Capture the cell that displays the provided text and extract its (x, y) central coordinate. 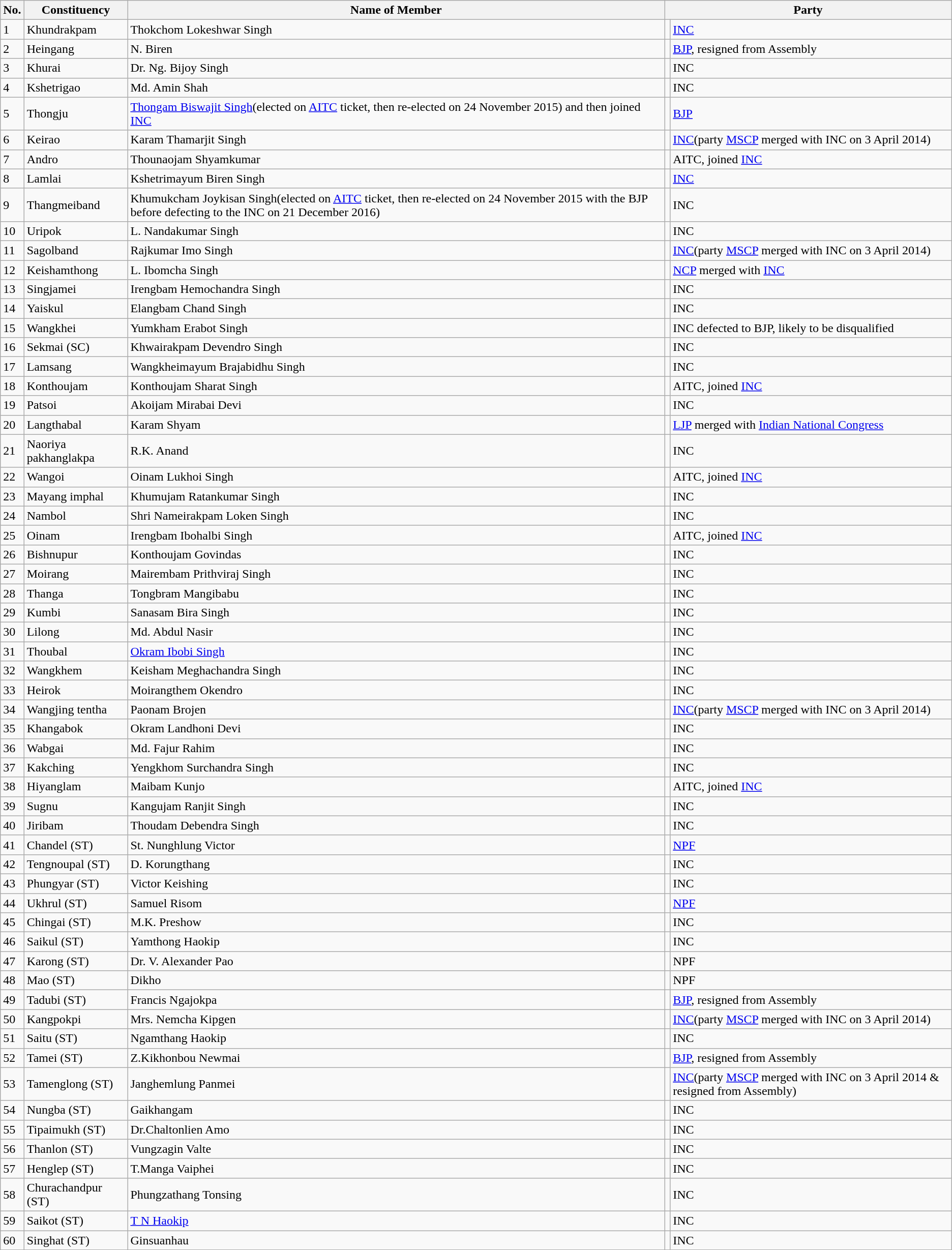
59 (12, 1221)
24 (12, 516)
9 (12, 204)
22 (12, 477)
Janghemlung Panmei (396, 1084)
Karam Thamarjit Singh (396, 140)
5 (12, 114)
No. (12, 10)
3 (12, 68)
46 (12, 942)
Uripok (76, 231)
20 (12, 425)
L. Ibomcha Singh (396, 270)
Sagolband (76, 250)
Thokchom Lokeshwar Singh (396, 29)
29 (12, 613)
12 (12, 270)
Yamthong Haokip (396, 942)
Lilong (76, 632)
36 (12, 748)
19 (12, 405)
Thounaojam Shyamkumar (396, 159)
Thongju (76, 114)
Sugnu (76, 806)
Karong (ST) (76, 961)
St. Nunghlung Victor (396, 845)
28 (12, 593)
Dr. Ng. Bijoy Singh (396, 68)
Hiyanglam (76, 787)
Oinam (76, 535)
Name of Member (396, 10)
41 (12, 845)
Yumkham Erabot Singh (396, 328)
Ginsuanhau (396, 1240)
Singjamei (76, 289)
58 (12, 1194)
N. Biren (396, 49)
Heingang (76, 49)
Gaikhangam (396, 1110)
Saikul (ST) (76, 942)
Singhat (ST) (76, 1240)
Konthoujam Sharat Singh (396, 386)
10 (12, 231)
Tongbram Mangibabu (396, 593)
44 (12, 903)
Phungyar (ST) (76, 883)
17 (12, 367)
Wangoi (76, 477)
Dikho (396, 980)
Dr.Chaltonlien Amo (396, 1129)
21 (12, 451)
Jiribam (76, 825)
Chandel (ST) (76, 845)
Irengbam Hemochandra Singh (396, 289)
18 (12, 386)
Patsoi (76, 405)
Thanlon (ST) (76, 1149)
Keishamthong (76, 270)
Francis Ngajokpa (396, 1000)
38 (12, 787)
R.K. Anand (396, 451)
1 (12, 29)
Kangujam Ranjit Singh (396, 806)
Dr. V. Alexander Pao (396, 961)
Samuel Risom (396, 903)
Thoudam Debendra Singh (396, 825)
Wangkhem (76, 671)
Thanga (76, 593)
57 (12, 1168)
Langthabal (76, 425)
Lamsang (76, 367)
Mao (ST) (76, 980)
Oinam Lukhoi Singh (396, 477)
Churachandpur (ST) (76, 1194)
Keirao (76, 140)
43 (12, 883)
Ukhrul (ST) (76, 903)
Wangkhei (76, 328)
56 (12, 1149)
Karam Shyam (396, 425)
Konthoujam Govindas (396, 554)
7 (12, 159)
Khurai (76, 68)
11 (12, 250)
35 (12, 729)
42 (12, 864)
Md. Amin Shah (396, 87)
37 (12, 767)
13 (12, 289)
Khundrakpam (76, 29)
Khangabok (76, 729)
Mayang imphal (76, 496)
30 (12, 632)
Vungzagin Valte (396, 1149)
Kshetrimayum Biren Singh (396, 178)
Nambol (76, 516)
Tadubi (ST) (76, 1000)
Yengkhom Surchandra Singh (396, 767)
55 (12, 1129)
Thongam Biswajit Singh(elected on AITC ticket, then re-elected on 24 November 2015) and then joined INC (396, 114)
40 (12, 825)
Sekmai (SC) (76, 347)
Tengnoupal (ST) (76, 864)
Party (809, 10)
LJP merged with Indian National Congress (811, 425)
Naoriya pakhanglakpa (76, 451)
Bishnupur (76, 554)
14 (12, 309)
Tamenglong (ST) (76, 1084)
T N Haokip (396, 1221)
Elangbam Chand Singh (396, 309)
Okram Ibobi Singh (396, 651)
Yaiskul (76, 309)
D. Korungthang (396, 864)
BJP (811, 114)
45 (12, 922)
4 (12, 87)
Kshetrigao (76, 87)
Rajkumar Imo Singh (396, 250)
16 (12, 347)
33 (12, 690)
6 (12, 140)
NCP merged with INC (811, 270)
Z.Kikhonbou Newmai (396, 1058)
15 (12, 328)
Md. Abdul Nasir (396, 632)
Moirangthem Okendro (396, 690)
Wangjing tentha (76, 709)
32 (12, 671)
Keisham Meghachandra Singh (396, 671)
48 (12, 980)
Wangkheimayum Brajabidhu Singh (396, 367)
8 (12, 178)
Heirok (76, 690)
Irengbam Ibohalbi Singh (396, 535)
Mairembam Prithviraj Singh (396, 574)
52 (12, 1058)
Wabgai (76, 748)
T.Manga Vaiphei (396, 1168)
Ngamthang Haokip (396, 1038)
Saikot (ST) (76, 1221)
Khumukcham Joykisan Singh(elected on AITC ticket, then re-elected on 24 November 2015 with the BJP before defecting to the INC on 21 December 2016) (396, 204)
Thangmeiband (76, 204)
51 (12, 1038)
Henglep (ST) (76, 1168)
Tipaimukh (ST) (76, 1129)
Thoubal (76, 651)
47 (12, 961)
Kakching (76, 767)
31 (12, 651)
23 (12, 496)
Sanasam Bira Singh (396, 613)
Akoijam Mirabai Devi (396, 405)
M.K. Preshow (396, 922)
26 (12, 554)
27 (12, 574)
Khumujam Ratankumar Singh (396, 496)
53 (12, 1084)
Saitu (ST) (76, 1038)
Victor Keishing (396, 883)
INC defected to BJP, likely to be disqualified (811, 328)
Konthoujam (76, 386)
Kumbi (76, 613)
Maibam Kunjo (396, 787)
49 (12, 1000)
Chingai (ST) (76, 922)
Constituency (76, 10)
Khwairakpam Devendro Singh (396, 347)
Nungba (ST) (76, 1110)
Andro (76, 159)
Paonam Brojen (396, 709)
Lamlai (76, 178)
Mrs. Nemcha Kipgen (396, 1019)
2 (12, 49)
34 (12, 709)
INC(party MSCP merged with INC on 3 April 2014 & resigned from Assembly) (811, 1084)
Moirang (76, 574)
50 (12, 1019)
Kangpokpi (76, 1019)
54 (12, 1110)
Md. Fajur Rahim (396, 748)
L. Nandakumar Singh (396, 231)
Phungzathang Tonsing (396, 1194)
Shri Nameirakpam Loken Singh (396, 516)
25 (12, 535)
Okram Landhoni Devi (396, 729)
39 (12, 806)
60 (12, 1240)
Tamei (ST) (76, 1058)
